Output the [x, y] coordinate of the center of the cell containing the given text.  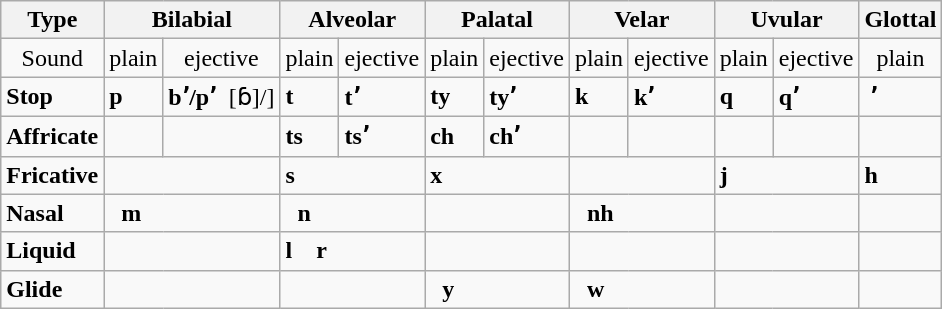
Type [52, 20]
tyʼ [527, 97]
chʼ [527, 136]
Glide [52, 289]
Sound [52, 58]
kʼ [671, 97]
Affricate [52, 136]
Palatal [498, 20]
Liquid [52, 251]
qʼ [816, 97]
h [900, 175]
y [498, 289]
tsʼ [382, 136]
s [352, 175]
Bilabial [192, 20]
n [352, 213]
tʼ [382, 97]
ty [454, 97]
j [786, 175]
Stop [52, 97]
l r [352, 251]
Alveolar [352, 20]
ch [454, 136]
p [134, 97]
m [192, 213]
Fricative [52, 175]
ts [310, 136]
Nasal [52, 213]
x [498, 175]
Glottal [900, 20]
Velar [642, 20]
q [744, 97]
k [598, 97]
nh [642, 213]
ʼ [900, 97]
w [642, 289]
bʼ/pʼ [ɓ]/] [222, 97]
Uvular [786, 20]
t [310, 97]
